Locate the cell with the specified text and output its (X, Y) center coordinate. 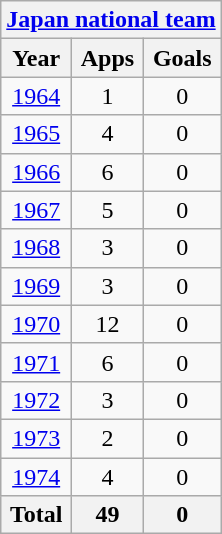
Year (36, 58)
1970 (36, 324)
1969 (36, 286)
1971 (36, 362)
1972 (36, 400)
Total (36, 515)
1966 (36, 172)
2 (108, 438)
12 (108, 324)
5 (108, 210)
1964 (36, 96)
1 (108, 96)
1967 (36, 210)
1973 (36, 438)
1965 (36, 134)
1968 (36, 248)
1974 (36, 477)
Goals (182, 58)
Japan national team (111, 20)
Apps (108, 58)
49 (108, 515)
